From the cell containing the given text, extract its center point as [x, y] coordinate. 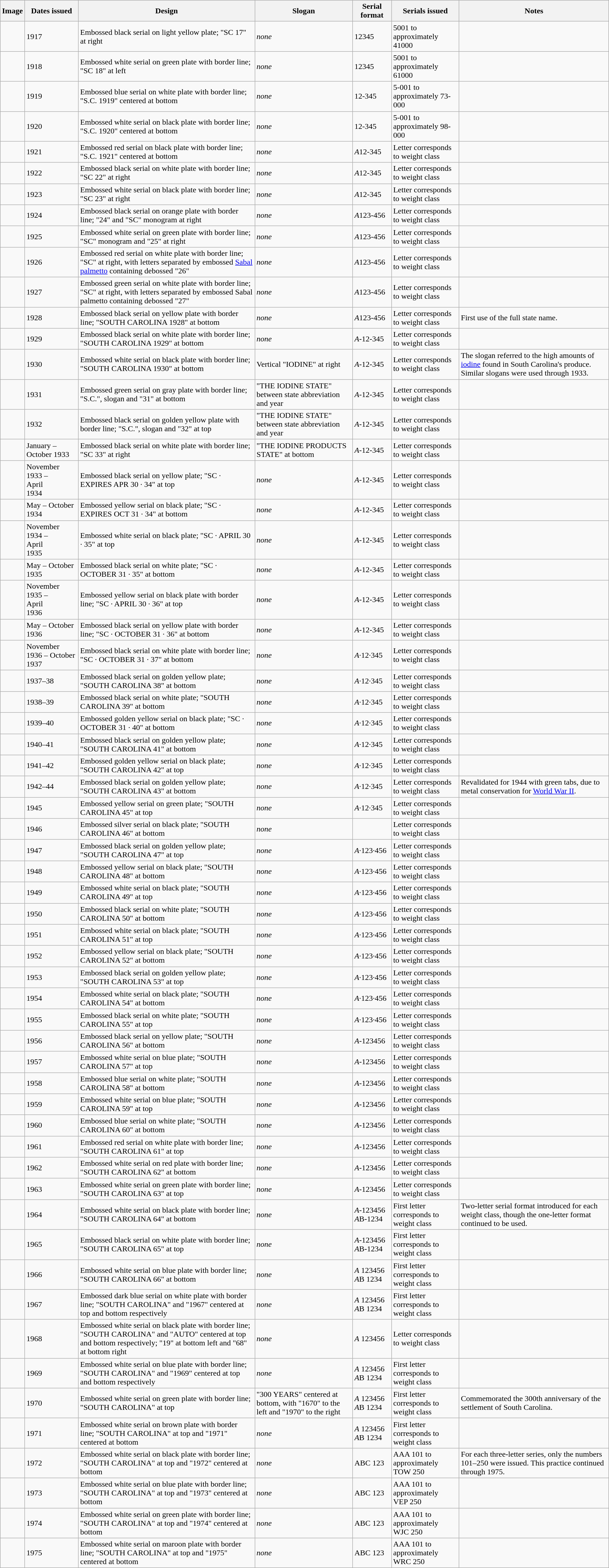
Embossed silver serial on black plate; "SOUTH CAROLINA 46" at bottom [167, 829]
1929 [51, 339]
1920 [51, 126]
1966 [51, 1274]
Embossed black serial on white plate; "SOUTH CAROLINA 39" at bottom [167, 702]
Embossed blue serial on white plate with border line; "S.C. 1919" centered at bottom [167, 96]
1971 [51, 1433]
1950 [51, 914]
1921 [51, 152]
1931 [51, 394]
5001 to approximately 41000 [425, 36]
May – October 1934 [51, 510]
Embossed black serial on golden yellow plate with border line; "S.C.", slogan and "32" at top [167, 424]
1932 [51, 424]
1970 [51, 1403]
Serials issued [425, 11]
Embossed white serial on black plate; "SOUTH CAROLINA 51" at top [167, 935]
Two-letter serial format introduced for each weight class, though the one-letter format continued to be used. [534, 1215]
Embossed white serial on black plate; "SOUTH CAROLINA 54" at bottom [167, 998]
1955 [51, 1019]
1974 [51, 1523]
Embossed white serial on brown plate with border line; "SOUTH CAROLINA" at top and "1971" centered at bottom [167, 1433]
Embossed white serial on black plate with border line; "SOUTH CAROLINA 64" at bottom [167, 1215]
1959 [51, 1105]
1965 [51, 1245]
1958 [51, 1083]
Embossed green serial on white plate with border line; "SC" at right, with letters separated by embossed Sabal palmetto containing debossed "27" [167, 292]
Embossed white serial on blue plate with border line; "SOUTH CAROLINA" at top and "1973" centered at bottom [167, 1493]
1960 [51, 1125]
Embossed white serial on blue plate with border line; "SOUTH CAROLINA" and "1969" centered at top and bottom respectively [167, 1373]
1969 [51, 1373]
Embossed black serial on yellow plate with border line; "SOUTH CAROLINA 1928" at bottom [167, 318]
Embossed black serial on white plate with border line; "SOUTH CAROLINA 65" at top [167, 1245]
5-001 to approximately 73-000 [425, 96]
1937–38 [51, 681]
1951 [51, 935]
Embossed white serial on black plate with border line; "SOUTH CAROLINA" at top and "1972" centered at bottom [167, 1463]
1967 [51, 1304]
1963 [51, 1189]
Dates issued [51, 11]
Embossed yellow serial on black plate; "SOUTH CAROLINA 48" at bottom [167, 872]
1925 [51, 236]
Embossed white serial on black plate with border line; "SC 23" at right [167, 194]
Embossed green serial on gray plate with border line; "S.C.", slogan and "31" at bottom [167, 394]
Embossed blue serial on white plate; "SOUTH CAROLINA 60" at bottom [167, 1125]
1954 [51, 998]
First use of the full state name. [534, 318]
Embossed black serial on white plate with border line; "SC 22" at right [167, 173]
1946 [51, 829]
1930 [51, 364]
May – October 1935 [51, 570]
Embossed white serial on black plate with border line; "S.C. 1920" centered at bottom [167, 126]
AAA 101 to approximately WJC 250 [425, 1523]
Embossed black serial on yellow plate with border line; "SC · OCTOBER 31 · 36" at bottom [167, 629]
Embossed black serial on golden yellow plate; "SOUTH CAROLINA 43" at bottom [167, 787]
5001 to approximately 61000 [425, 66]
1972 [51, 1463]
1928 [51, 318]
Embossed white serial on green plate with border line; "SOUTH CAROLINA" at top [167, 1403]
Embossed golden yellow serial on black plate; "SOUTH CAROLINA 42" at top [167, 765]
1922 [51, 173]
1953 [51, 977]
1973 [51, 1493]
Embossed white serial on blue plate with border line; "SOUTH CAROLINA 66" at bottom [167, 1274]
November 1934 –April1935 [51, 540]
1961 [51, 1147]
Embossed white serial on green plate with border line; "SOUTH CAROLINA 63" at top [167, 1189]
Embossed black serial on orange plate with border line; "24" and "SC" monogram at right [167, 215]
The slogan referred to the high amounts of iodine found in South Carolina's produce. Similar slogans were used through 1933. [534, 364]
1949 [51, 892]
1926 [51, 262]
Embossed black serial on golden yellow plate; "SOUTH CAROLINA 47" at top [167, 850]
"THE IODINE PRODUCTS STATE" at bottom [304, 450]
Embossed black serial on white plate; "SOUTH CAROLINA 55" at top [167, 1019]
Embossed white serial on black plate with border line; "SOUTH CAROLINA 1930" at bottom [167, 364]
AAA 101 to approximately VEP 250 [425, 1493]
1918 [51, 66]
1947 [51, 850]
1941–42 [51, 765]
For each three-letter series, only the numbers 101–250 were issued. This practice continued through 1975. [534, 1463]
1975 [51, 1553]
November 1936 – October 1937 [51, 655]
November 1935 –April1936 [51, 599]
Embossed white serial on black plate; "SC · APRIL 30 · 35" at top [167, 540]
Embossed black serial on golden yellow plate; "SOUTH CAROLINA 53" at top [167, 977]
1917 [51, 36]
1923 [51, 194]
AAA 101 to approximately WRC 250 [425, 1553]
1938–39 [51, 702]
Embossed dark blue serial on white plate with border line; "SOUTH CAROLINA" and "1967" centered at top and bottom respectively [167, 1304]
"300 YEARS" centered at bottom, with "1670" to the left and "1970" to the right [304, 1403]
1968 [51, 1339]
Embossed black serial on golden yellow plate; "SOUTH CAROLINA 38" at bottom [167, 681]
Embossed red serial on white plate with border line; "SC" at right, with letters separated by embossed Sabal palmetto containing debossed "26" [167, 262]
Serial format [372, 11]
Embossed yellow serial on black plate; "SC · EXPIRES OCT 31 · 34" at bottom [167, 510]
Design [167, 11]
Embossed black serial on white plate with border line; "SC 33" at right [167, 450]
Embossed black serial on golden yellow plate; "SOUTH CAROLINA 41" at bottom [167, 744]
1940–41 [51, 744]
Embossed yellow serial on black plate with border line; "SC · APRIL 30 · 36" at top [167, 599]
Embossed red serial on white plate with border line; "SOUTH CAROLINA 61" at top [167, 1147]
Embossed black serial on white plate with border line; "SC · OCTOBER 31 · 37" at bottom [167, 655]
Embossed white serial on green plate with border line; "SC 18" at left [167, 66]
1927 [51, 292]
Embossed black serial on yellow plate; "SOUTH CAROLINA 56" at bottom [167, 1041]
Embossed white serial on black plate; "SOUTH CAROLINA 49" at top [167, 892]
Embossed white serial on red plate with border line; "SOUTH CAROLINA 62" at bottom [167, 1168]
Embossed golden yellow serial on black plate; "SC · OCTOBER 31 · 40" at bottom [167, 723]
Revalidated for 1944 with green tabs, due to metal conservation for World War II. [534, 787]
Commemorated the 300th anniversary of the settlement of South Carolina. [534, 1403]
Vertical "IODINE" at right [304, 364]
1957 [51, 1062]
1939–40 [51, 723]
January – October 1933 [51, 450]
1962 [51, 1168]
May – October 1936 [51, 629]
November 1933 –April1934 [51, 480]
1924 [51, 215]
Embossed white serial on green plate with border line; "SOUTH CAROLINA" at top and "1974" centered at bottom [167, 1523]
Slogan [304, 11]
Embossed yellow serial on green plate; "SOUTH CAROLINA 45" at top [167, 808]
Embossed yellow serial on black plate; "SOUTH CAROLINA 52" at bottom [167, 956]
Embossed black serial on white plate; "SC · OCTOBER 31 · 35" at bottom [167, 570]
Embossed black serial on light yellow plate; "SC 17" at right [167, 36]
Embossed red serial on black plate with border line; "S.C. 1921" centered at bottom [167, 152]
1948 [51, 872]
Embossed white serial on green plate with border line; "SC" monogram and "25" at right [167, 236]
Embossed black serial on white plate; "SOUTH CAROLINA 50" at bottom [167, 914]
Notes [534, 11]
Embossed black serial on yellow plate; "SC · EXPIRES APR 30 · 34" at top [167, 480]
5-001 to approximately 98-000 [425, 126]
1952 [51, 956]
Embossed black serial on white plate with border line; "SOUTH CAROLINA 1929" at bottom [167, 339]
Embossed blue serial on white plate; "SOUTH CAROLINA 58" at bottom [167, 1083]
1956 [51, 1041]
1964 [51, 1215]
Embossed white serial on blue plate; "SOUTH CAROLINA 59" at top [167, 1105]
1945 [51, 808]
Embossed white serial on blue plate; "SOUTH CAROLINA 57" at top [167, 1062]
Image [12, 11]
Embossed white serial on maroon plate with border line; "SOUTH CAROLINA" at top and "1975" centered at bottom [167, 1553]
A 123456 [372, 1339]
1942–44 [51, 787]
AAA 101 to approximately TOW 250 [425, 1463]
1919 [51, 96]
